Provide the [X, Y] coordinate of the cell's center where the given text is located.  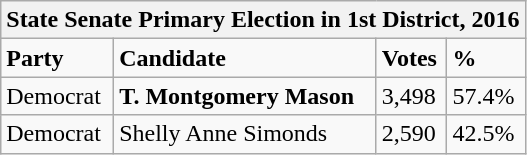
3,498 [412, 96]
42.5% [486, 134]
State Senate Primary Election in 1st District, 2016 [263, 20]
Candidate [246, 58]
T. Montgomery Mason [246, 96]
Votes [412, 58]
2,590 [412, 134]
Party [58, 58]
Shelly Anne Simonds [246, 134]
57.4% [486, 96]
% [486, 58]
